Determine the (X, Y) coordinate at the center of the cell enclosing the given text.  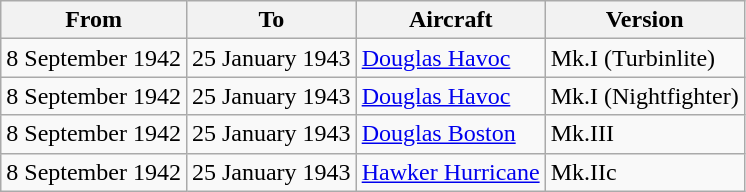
Douglas Boston (450, 134)
From (94, 20)
Mk.III (644, 134)
Mk.IIc (644, 172)
To (271, 20)
Version (644, 20)
Aircraft (450, 20)
Mk.I (Turbinlite) (644, 58)
Mk.I (Nightfighter) (644, 96)
Hawker Hurricane (450, 172)
